Detect which cell encompasses the target text, then output its (x, y) center coordinate. 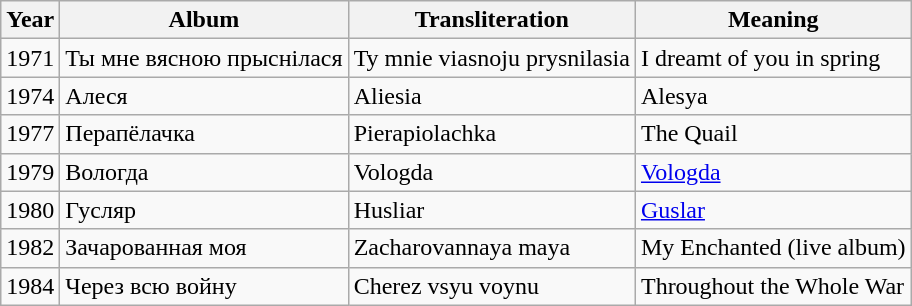
1977 (30, 134)
Алеся (204, 96)
1974 (30, 96)
Meaning (773, 20)
Album (204, 20)
Pierapiolachka (492, 134)
My Enchanted (live album) (773, 248)
Через всю войну (204, 286)
Гусляр (204, 210)
1984 (30, 286)
Перапёлачка (204, 134)
1982 (30, 248)
Guslar (773, 210)
Zacharovannaya maya (492, 248)
I dreamt of you in spring (773, 58)
Transliteration (492, 20)
Year (30, 20)
Aliesia (492, 96)
Throughout the Whole War (773, 286)
1980 (30, 210)
Волoгда (204, 172)
Husliar (492, 210)
1979 (30, 172)
Зачарованная моя (204, 248)
Ty mnie viasnoju prysnilasia (492, 58)
Alesya (773, 96)
The Quail (773, 134)
Ты мне вясною прыснiлася (204, 58)
Cherez vsyu voynu (492, 286)
1971 (30, 58)
